Scan for the cell matching the given text and deliver its [x, y] coordinate at center. 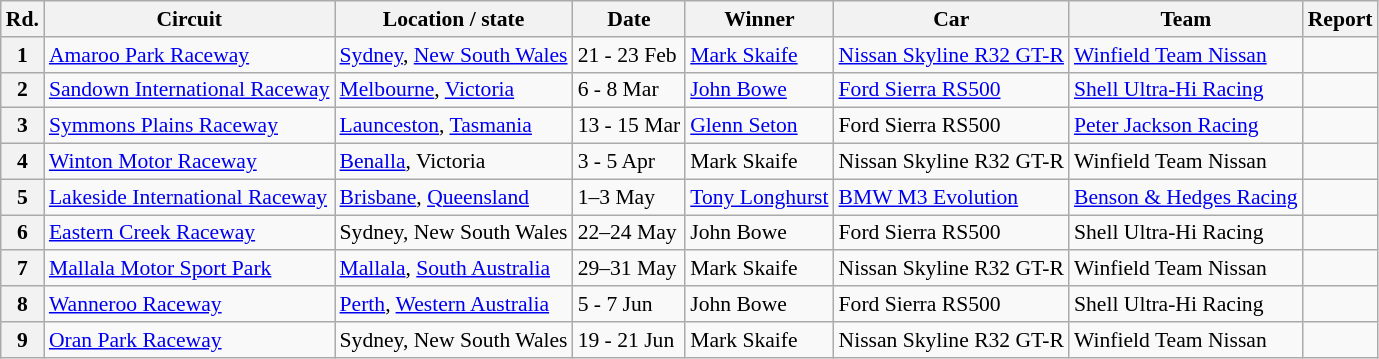
2 [22, 90]
Winton Motor Raceway [190, 162]
1–3 May [630, 197]
Mallala Motor Sport Park [190, 269]
6 - 8 Mar [630, 90]
1 [22, 55]
Winner [759, 19]
Glenn Seton [759, 126]
Launceston, Tasmania [454, 126]
22–24 May [630, 233]
19 - 21 Jun [630, 340]
Mallala, South Australia [454, 269]
Team [1186, 19]
4 [22, 162]
5 - 7 Jun [630, 304]
3 - 5 Apr [630, 162]
6 [22, 233]
Oran Park Raceway [190, 340]
29–31 May [630, 269]
8 [22, 304]
Wanneroo Raceway [190, 304]
3 [22, 126]
Amaroo Park Raceway [190, 55]
Report [1340, 19]
Circuit [190, 19]
Benalla, Victoria [454, 162]
21 - 23 Feb [630, 55]
9 [22, 340]
Car [952, 19]
Sandown International Raceway [190, 90]
Eastern Creek Raceway [190, 233]
Peter Jackson Racing [1186, 126]
Rd. [22, 19]
Tony Longhurst [759, 197]
5 [22, 197]
Location / state [454, 19]
Benson & Hedges Racing [1186, 197]
Lakeside International Raceway [190, 197]
13 - 15 Mar [630, 126]
Melbourne, Victoria [454, 90]
BMW M3 Evolution [952, 197]
Brisbane, Queensland [454, 197]
Perth, Western Australia [454, 304]
Symmons Plains Raceway [190, 126]
Date [630, 19]
7 [22, 269]
